Detect which cell encompasses the target text, then output its [X, Y] center coordinate. 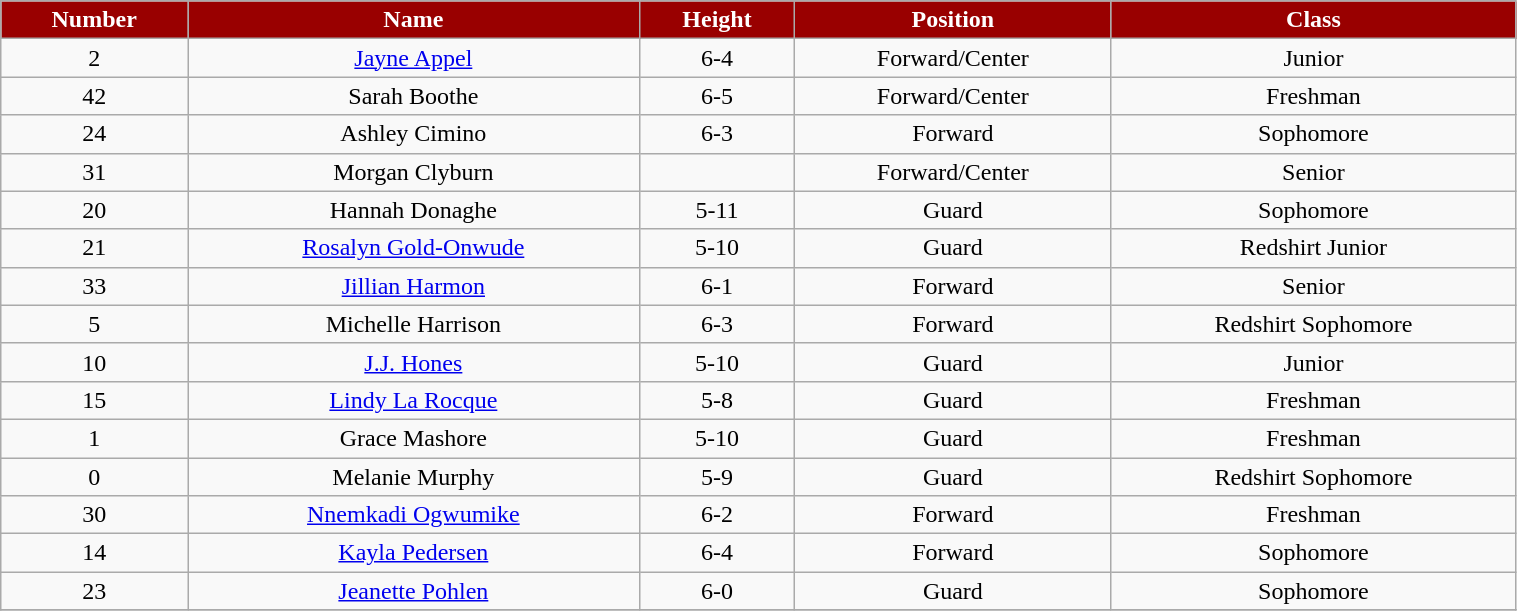
Sarah Boothe [414, 96]
Morgan Clyburn [414, 172]
14 [94, 553]
6-2 [717, 515]
30 [94, 515]
Hannah Donaghe [414, 210]
31 [94, 172]
Height [717, 20]
6-0 [717, 591]
21 [94, 248]
Lindy La Rocque [414, 400]
5-8 [717, 400]
2 [94, 58]
15 [94, 400]
Rosalyn Gold-Onwude [414, 248]
23 [94, 591]
6-5 [717, 96]
Name [414, 20]
Jillian Harmon [414, 286]
33 [94, 286]
5-11 [717, 210]
Melanie Murphy [414, 477]
1 [94, 438]
Michelle Harrison [414, 324]
Grace Mashore [414, 438]
Kayla Pedersen [414, 553]
Ashley Cimino [414, 134]
10 [94, 362]
Jeanette Pohlen [414, 591]
Class [1314, 20]
Jayne Appel [414, 58]
5 [94, 324]
20 [94, 210]
J.J. Hones [414, 362]
6-1 [717, 286]
Nnemkadi Ogwumike [414, 515]
Number [94, 20]
Redshirt Junior [1314, 248]
5-9 [717, 477]
42 [94, 96]
24 [94, 134]
0 [94, 477]
Position [953, 20]
